Extract the (X, Y) coordinate from the center of the cell holding the provided text.  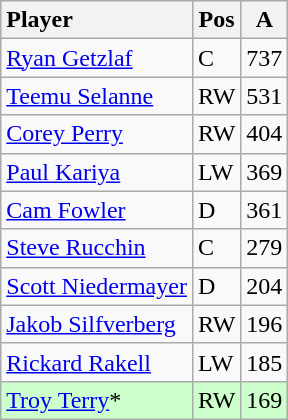
279 (264, 248)
196 (264, 324)
Teemu Selanne (97, 96)
Jakob Silfverberg (97, 324)
Cam Fowler (97, 210)
Paul Kariya (97, 172)
737 (264, 58)
Corey Perry (97, 134)
404 (264, 134)
361 (264, 210)
369 (264, 172)
204 (264, 286)
Troy Terry* (97, 400)
Scott Niedermayer (97, 286)
Steve Rucchin (97, 248)
Pos (216, 20)
169 (264, 400)
A (264, 20)
Ryan Getzlaf (97, 58)
Rickard Rakell (97, 362)
185 (264, 362)
Player (97, 20)
531 (264, 96)
